Search for the cell housing the specified text and yield its (x, y) center coordinate. 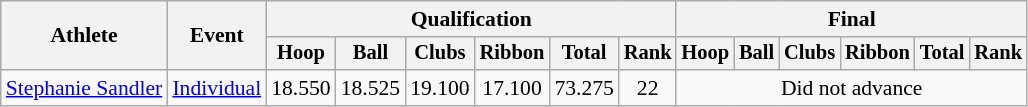
Stephanie Sandler (84, 88)
19.100 (440, 88)
22 (648, 88)
18.525 (370, 88)
18.550 (300, 88)
Athlete (84, 36)
Final (851, 19)
Did not advance (851, 88)
Individual (216, 88)
17.100 (512, 88)
73.275 (584, 88)
Qualification (471, 19)
Event (216, 36)
